Extract the (X, Y) coordinate from the center of the cell holding the provided text.  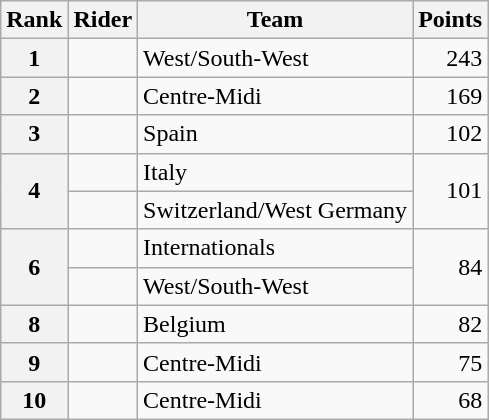
8 (34, 324)
84 (450, 267)
Switzerland/West Germany (276, 210)
Points (450, 20)
4 (34, 191)
75 (450, 362)
Rider (103, 20)
Internationals (276, 248)
Spain (276, 134)
3 (34, 134)
Rank (34, 20)
10 (34, 400)
Belgium (276, 324)
1 (34, 58)
82 (450, 324)
243 (450, 58)
68 (450, 400)
9 (34, 362)
Italy (276, 172)
2 (34, 96)
102 (450, 134)
6 (34, 267)
169 (450, 96)
Team (276, 20)
101 (450, 191)
